Pinpoint the cell where the given text exists, returning its (X, Y) midpoint coordinate. 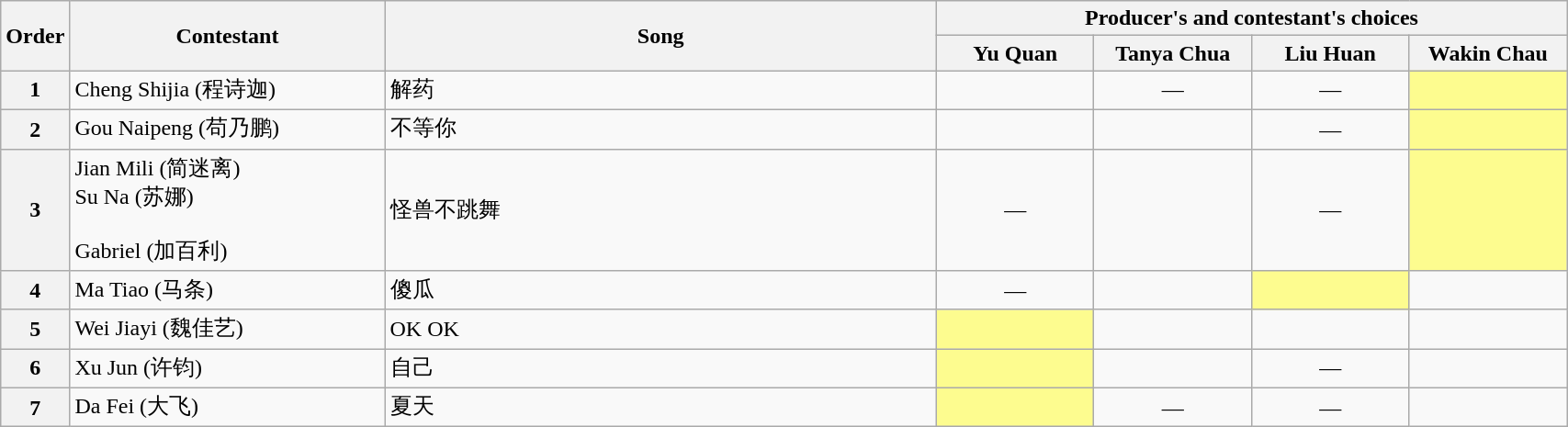
Producer's and contestant's choices (1251, 18)
Liu Huan (1330, 53)
傻瓜 (660, 290)
Jian Mili (简迷离)Su Na (苏娜)Gabriel (加百利) (228, 209)
自己 (660, 369)
3 (35, 209)
6 (35, 369)
1 (35, 90)
7 (35, 408)
Order (35, 36)
Cheng Shijia (程诗迦) (228, 90)
Wei Jiayi (魏佳艺) (228, 329)
Tanya Chua (1173, 53)
Gou Naipeng (苟乃鹏) (228, 129)
Wakin Chau (1488, 53)
怪兽不跳舞 (660, 209)
Ma Tiao (马条) (228, 290)
OK OK (660, 329)
2 (35, 129)
解药 (660, 90)
夏天 (660, 408)
Contestant (228, 36)
Song (660, 36)
Xu Jun (许钧) (228, 369)
Yu Quan (1015, 53)
Da Fei (大飞) (228, 408)
4 (35, 290)
不等你 (660, 129)
5 (35, 329)
